Scan for the cell matching the given text and deliver its (x, y) coordinate at center. 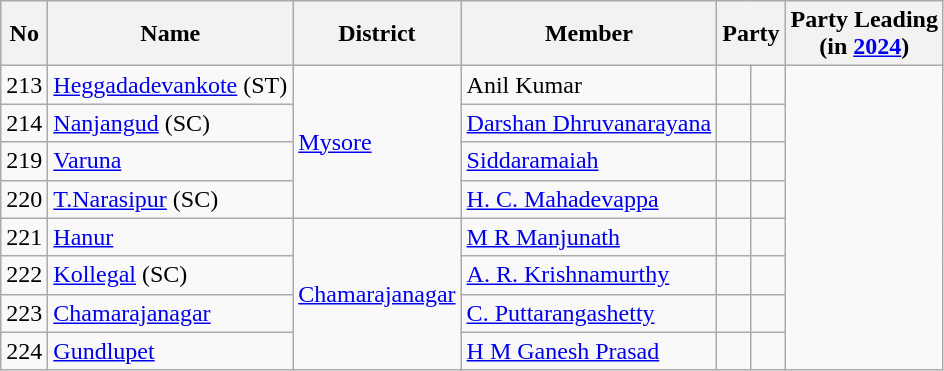
T.Narasipur (SC) (170, 199)
M R Manjunath (589, 237)
A. R. Krishnamurthy (589, 275)
Anil Kumar (589, 85)
213 (24, 85)
Kollegal (SC) (170, 275)
Name (170, 34)
224 (24, 351)
Heggadadevankote (ST) (170, 85)
221 (24, 237)
C. Puttarangashetty (589, 313)
Gundlupet (170, 351)
Mysore (377, 142)
Hanur (170, 237)
Member (589, 34)
222 (24, 275)
No (24, 34)
Darshan Dhruvanarayana (589, 123)
219 (24, 161)
Party (751, 34)
223 (24, 313)
Varuna (170, 161)
Nanjangud (SC) (170, 123)
214 (24, 123)
District (377, 34)
Party Leading(in 2024) (864, 34)
220 (24, 199)
H. C. Mahadevappa (589, 199)
Siddaramaiah (589, 161)
H M Ganesh Prasad (589, 351)
